Capture the cell that displays the provided text and extract its (x, y) central coordinate. 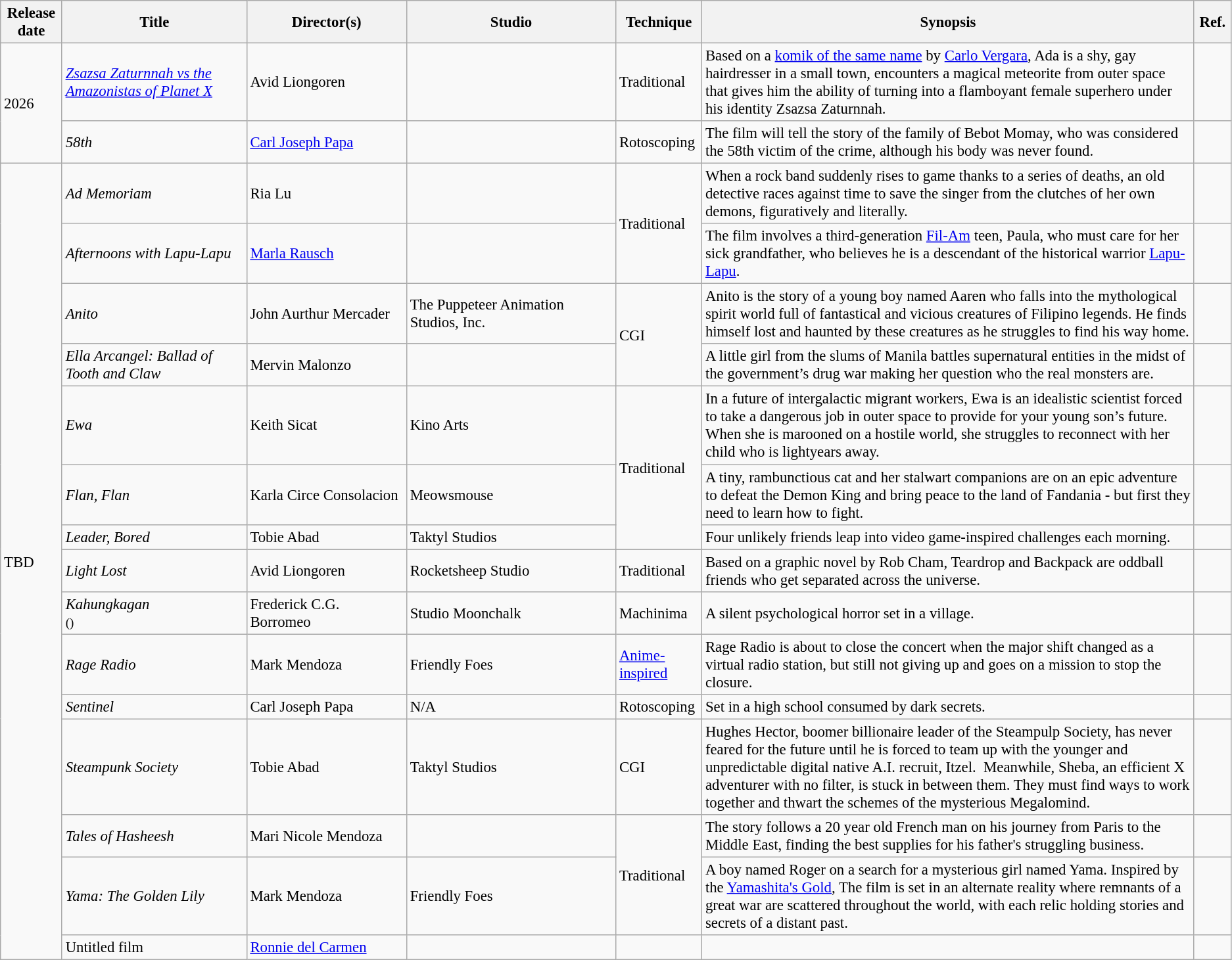
Release date (32, 22)
TBD (32, 562)
Kino Arts (511, 426)
Synopsis (948, 22)
N/A (511, 707)
Meowsmouse (511, 495)
Zsazsa Zaturnnah vs the Amazonistas of Planet X (154, 83)
Mari Nicole Mendoza (326, 836)
Leader, Bored (154, 537)
Ad Memoriam (154, 194)
Flan, Flan (154, 495)
Title (154, 22)
Kahungkagan() (154, 612)
Light Lost (154, 570)
The Puppeteer Animation Studios, Inc. (511, 314)
Tales of Hasheesh (154, 836)
Steampunk Society (154, 767)
Ewa (154, 426)
58th (154, 142)
Four unlikely friends leap into video game-inspired challenges each morning. (948, 537)
Mervin Malonzo (326, 365)
Machinima (659, 612)
Anime-inspired (659, 664)
Set in a high school consumed by dark secrets. (948, 707)
2026 (32, 104)
Marla Rausch (326, 254)
Karla Circe Consolacion (326, 495)
Rocketsheep Studio (511, 570)
Ella Arcangel: Ballad of Tooth and Claw (154, 365)
The film will tell the story of the family of Bebot Momay, who was considered the 58th victim of the crime, although his body was never found. (948, 142)
Studio (511, 22)
Based on a graphic novel by Rob Cham, Teardrop and Backpack are oddball friends who get separated across the universe. (948, 570)
Technique (659, 22)
Sentinel (154, 707)
Ria Lu (326, 194)
Afternoons with Lapu-Lapu (154, 254)
Director(s) (326, 22)
Rage Radio (154, 664)
Frederick C.G. Borromeo (326, 612)
Keith Sicat (326, 426)
John Aurthur Mercader (326, 314)
Anito (154, 314)
Ref. (1212, 22)
Ronnie del Carmen (326, 948)
Studio Moonchalk (511, 612)
Untitled film (154, 948)
A silent psychological horror set in a village. (948, 612)
Yama: The Golden Lily (154, 896)
